Locate the cell with the specified text and output its [X, Y] center coordinate. 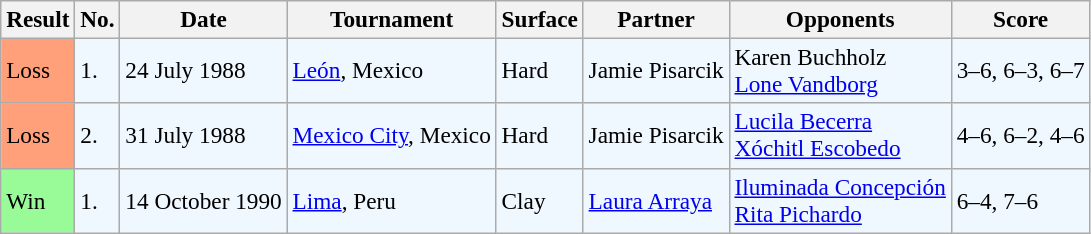
31 July 1988 [204, 136]
2. [98, 136]
Tournament [392, 19]
14 October 1990 [204, 200]
Partner [656, 19]
Clay [540, 200]
4–6, 6–2, 4–6 [1020, 136]
Date [204, 19]
Score [1020, 19]
Laura Arraya [656, 200]
Lima, Peru [392, 200]
Lucila Becerra Xóchitl Escobedo [840, 136]
Mexico City, Mexico [392, 136]
Win [38, 200]
No. [98, 19]
Result [38, 19]
3–6, 6–3, 6–7 [1020, 70]
Surface [540, 19]
León, Mexico [392, 70]
Karen Buchholz Lone Vandborg [840, 70]
Opponents [840, 19]
6–4, 7–6 [1020, 200]
24 July 1988 [204, 70]
Iluminada Concepción Rita Pichardo [840, 200]
